Scan for the cell matching the given text and deliver its (X, Y) coordinate at center. 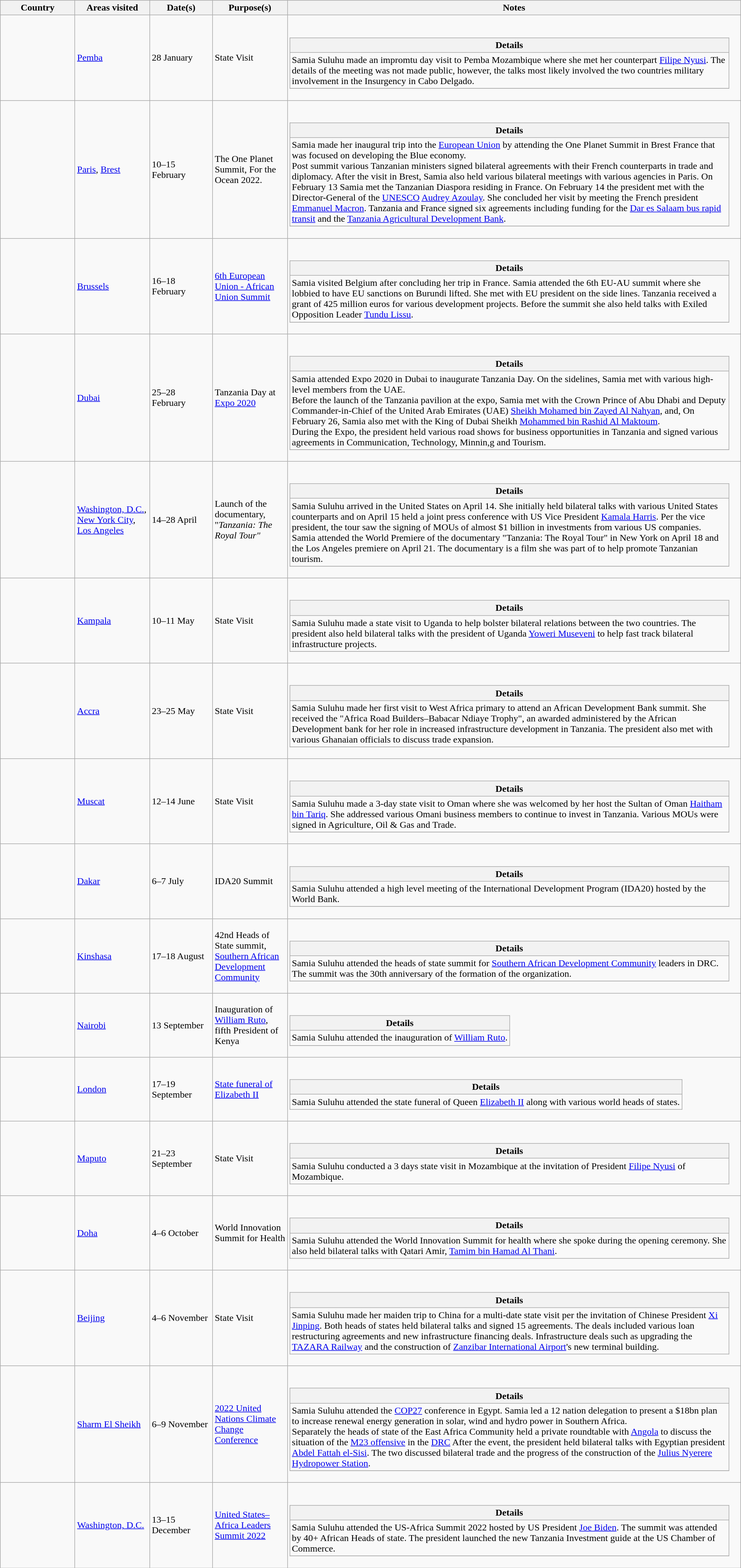
Samia Suluhu attended the inauguration of William Ruto. (399, 1038)
14–28 April (181, 520)
Date(s) (181, 8)
United States–Africa Leaders Summit 2022 (250, 1525)
Dakar (113, 881)
Dubai (113, 398)
17–19 September (181, 1089)
Brussels (113, 286)
Maputo (113, 1158)
Washington, D.C., New York City, Los Angeles (113, 520)
The One Planet Summit, For the Ocean 2022. (250, 169)
Tanzania Day at Expo 2020 (250, 398)
Sharm El Sheikh (113, 1424)
IDA20 Summit (250, 881)
London (113, 1089)
Notes (514, 8)
Purpose(s) (250, 8)
Inauguration of William Ruto, fifth President of Kenya (250, 1025)
6th European Union - African Union Summit (250, 286)
6–9 November (181, 1424)
Paris, Brest (113, 169)
13–15 December (181, 1525)
Details Samia Suluhu attended a high level meeting of the International Development Program (IDA20) hosted by the World Bank. (514, 881)
Samia Suluhu attended the state funeral of Queen Elizabeth II along with various world heads of states. (485, 1102)
16–18 February (181, 286)
Details Samia Suluhu attended the state funeral of Queen Elizabeth II along with various world heads of states. (514, 1089)
4–6 October (181, 1233)
Muscat (113, 802)
Samia Suluhu conducted a 3 days state visit in Mozambique at the invitation of President Filipe Nyusi of Mozambique. (509, 1171)
Launch of the documentary, "Tanzania: The Royal Tour" (250, 520)
Kinshasa (113, 956)
Details Samia Suluhu attended the inauguration of William Ruto. (514, 1025)
Washington, D.C. (113, 1525)
28 January (181, 58)
Doha (113, 1233)
World Innovation Summit for Health (250, 1233)
6–7 July (181, 881)
Samia Suluhu attended a high level meeting of the International Development Program (IDA20) hosted by the World Bank. (509, 894)
Beijing (113, 1318)
Nairobi (113, 1025)
12–14 June (181, 802)
4–6 November (181, 1318)
State funeral of Elizabeth II (250, 1089)
10–11 May (181, 621)
Pemba (113, 58)
10–15 February (181, 169)
Country (38, 8)
Accra (113, 711)
42nd Heads of State summit, Southern African Development Community (250, 956)
17–18 August (181, 956)
Kampala (113, 621)
13 September (181, 1025)
2022 United Nations Climate Change Conference (250, 1424)
Details Samia Suluhu conducted a 3 days state visit in Mozambique at the invitation of President Filipe Nyusi of Mozambique. (514, 1158)
23–25 May (181, 711)
21–23 September (181, 1158)
Areas visited (113, 8)
25–28 February (181, 398)
